Pinpoint the cell where the given text exists, returning its (X, Y) midpoint coordinate. 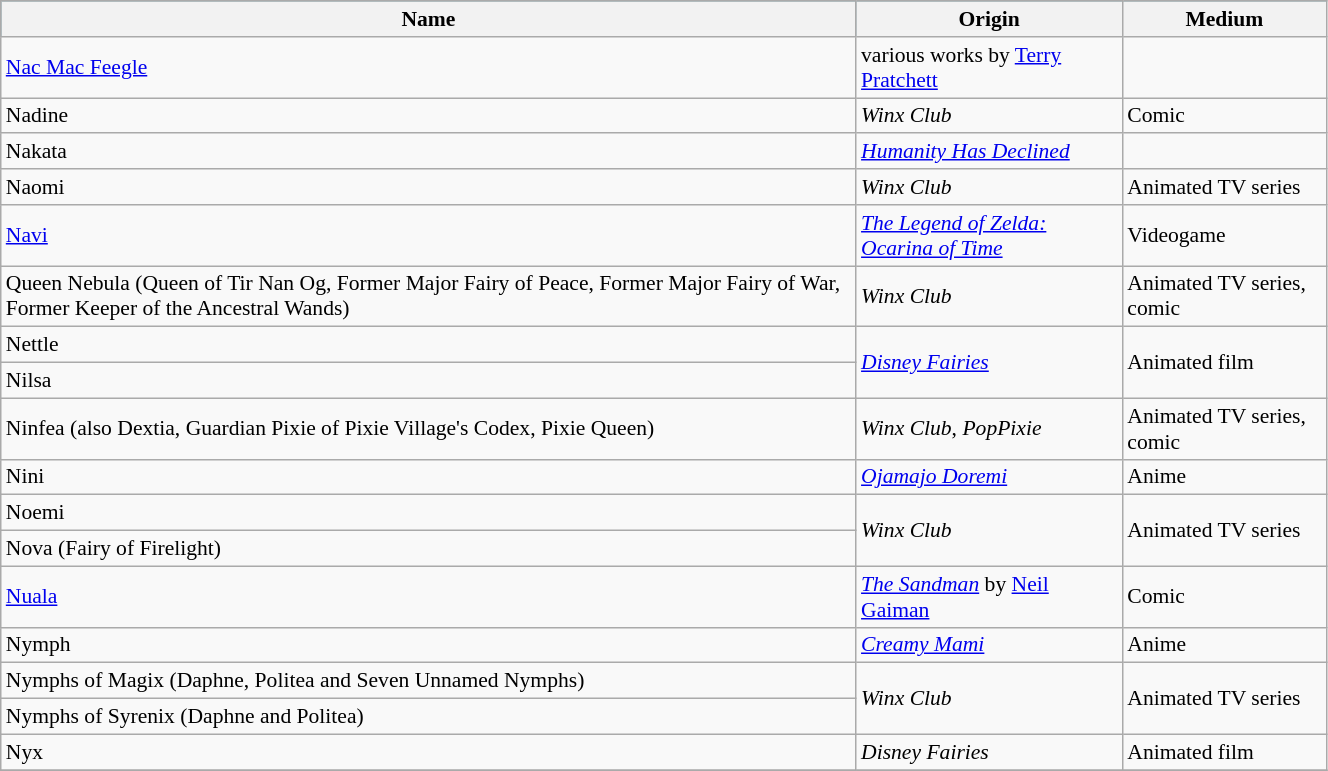
Ojamajo Doremi (989, 477)
Naomi (428, 187)
Nova (Fairy of Firelight) (428, 549)
Winx Club, PopPixie (989, 428)
various works by Terry Pratchett (989, 68)
Humanity Has Declined (989, 152)
Queen Nebula (Queen of Tir Nan Og, Former Major Fairy of Peace, Former Major Fairy of War, Former Keeper of the Ancestral Wands) (428, 296)
Name (428, 19)
Nettle (428, 345)
Nakata (428, 152)
The Legend of Zelda: Ocarina of Time (989, 236)
Creamy Mami (989, 645)
Nini (428, 477)
Nymphs of Syrenix (Daphne and Politea) (428, 717)
Nymphs of Magix (Daphne, Politea and Seven Unnamed Nymphs) (428, 681)
Nyx (428, 752)
Noemi (428, 513)
Navi (428, 236)
Nuala (428, 596)
Nac Mac Feegle (428, 68)
Nilsa (428, 381)
Nadine (428, 116)
Videogame (1224, 236)
Ninfea (also Dextia, Guardian Pixie of Pixie Village's Codex, Pixie Queen) (428, 428)
Nymph (428, 645)
The Sandman by Neil Gaiman (989, 596)
Medium (1224, 19)
Origin (989, 19)
